Detect which cell encompasses the target text, then output its (X, Y) center coordinate. 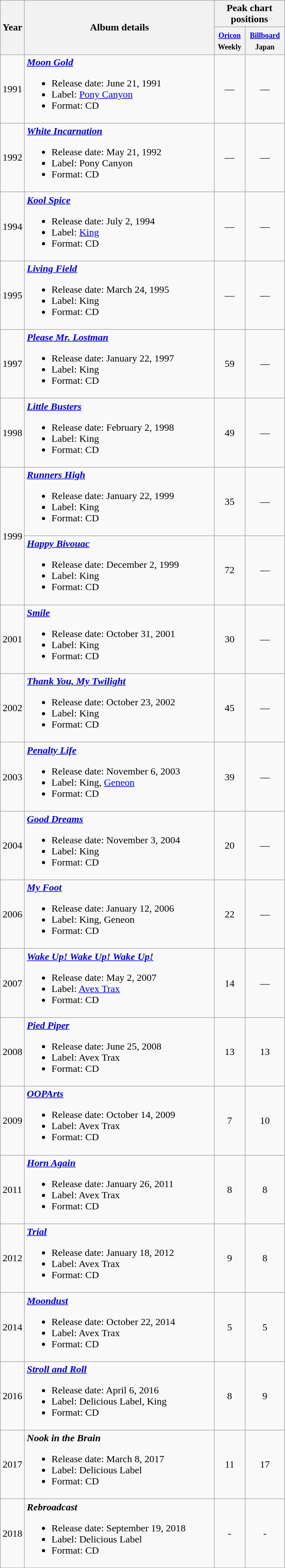
14 (229, 983)
7 (229, 1121)
Year (12, 27)
OOPArtsRelease date: October 14, 2009Label: Avex TraxFormat: CD (119, 1121)
RebroadcastRelease date: September 19, 2018Label: Delicious LabelFormat: CD (119, 1533)
Stroll and RollRelease date: April 6, 2016Label: Delicious Label, KingFormat: CD (119, 1396)
1997 (12, 364)
Thank You, My TwilightRelease date: October 23, 2002Label: KingFormat: CD (119, 708)
MoondustRelease date: October 22, 2014Label: Avex TraxFormat: CD (119, 1327)
Living FieldRelease date: March 24, 1995Label: KingFormat: CD (119, 295)
2003 (12, 777)
Good DreamsRelease date: November 3, 2004Label: KingFormat: CD (119, 846)
2001 (12, 639)
1991 (12, 89)
2007 (12, 983)
Horn AgainRelease date: January 26, 2011Label: Avex TraxFormat: CD (119, 1189)
Little BustersRelease date: February 2, 1998Label: KingFormat: CD (119, 432)
1994 (12, 226)
Nook in the BrainRelease date: March 8, 2017Label: Delicious LabelFormat: CD (119, 1464)
Album details (119, 27)
Moon GoldRelease date: June 21, 1991Label: Pony CanyonFormat: CD (119, 89)
17 (265, 1464)
2018 (12, 1533)
11 (229, 1464)
2016 (12, 1396)
OriconWeekly (229, 41)
Happy BivouacRelease date: December 2, 1999Label: KingFormat: CD (119, 571)
White IncarnationRelease date: May 21, 1992Label: Pony CanyonFormat: CD (119, 157)
10 (265, 1121)
2008 (12, 1052)
Penalty LifeRelease date: November 6, 2003Label: King, GeneonFormat: CD (119, 777)
TrialRelease date: January 18, 2012Label: Avex TraxFormat: CD (119, 1258)
45 (229, 708)
2011 (12, 1189)
72 (229, 571)
49 (229, 432)
1995 (12, 295)
20 (229, 846)
2004 (12, 846)
Kool SpiceRelease date: July 2, 1994Label: KingFormat: CD (119, 226)
2006 (12, 914)
Peak chart positions (249, 14)
35 (229, 502)
2012 (12, 1258)
SmileRelease date: October 31, 2001Label: KingFormat: CD (119, 639)
2002 (12, 708)
My FootRelease date: January 12, 2006Label: King, GeneonFormat: CD (119, 914)
39 (229, 777)
1999 (12, 536)
BillboardJapan (265, 41)
Wake Up! Wake Up! Wake Up!Release date: May 2, 2007Label: Avex TraxFormat: CD (119, 983)
59 (229, 364)
2009 (12, 1121)
30 (229, 639)
22 (229, 914)
2014 (12, 1327)
Pied PiperRelease date: June 25, 2008Label: Avex TraxFormat: CD (119, 1052)
Runners HighRelease date: January 22, 1999Label: KingFormat: CD (119, 502)
1998 (12, 432)
1992 (12, 157)
Please Mr. LostmanRelease date: January 22, 1997Label: KingFormat: CD (119, 364)
2017 (12, 1464)
